Capture the cell that displays the provided text and extract its (x, y) central coordinate. 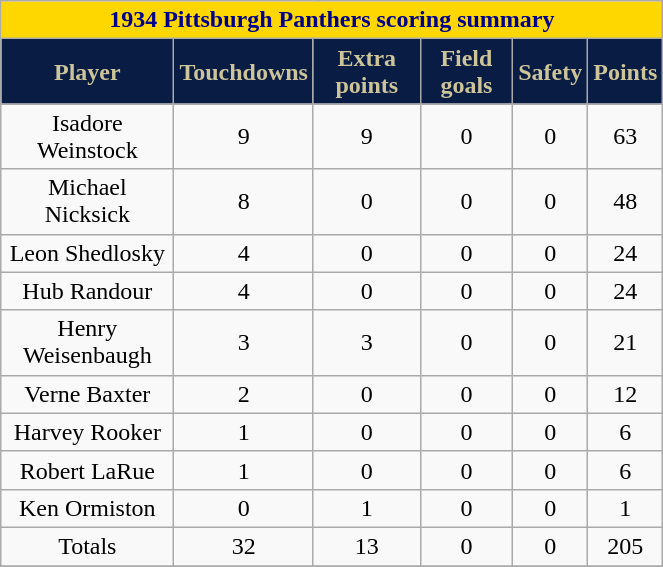
Henry Weisenbaugh (88, 342)
21 (626, 342)
Field goals (466, 72)
13 (366, 546)
Isadore Weinstock (88, 136)
Points (626, 72)
Touchdowns (244, 72)
Harvey Rooker (88, 432)
Player (88, 72)
Safety (550, 72)
48 (626, 202)
Verne Baxter (88, 394)
Totals (88, 546)
1934 Pittsburgh Panthers scoring summary (332, 20)
32 (244, 546)
Robert LaRue (88, 470)
8 (244, 202)
63 (626, 136)
Michael Nicksick (88, 202)
2 (244, 394)
Leon Shedlosky (88, 253)
12 (626, 394)
Ken Ormiston (88, 508)
Hub Randour (88, 291)
Extra points (366, 72)
205 (626, 546)
